Pinpoint the cell where the given text exists, returning its (X, Y) midpoint coordinate. 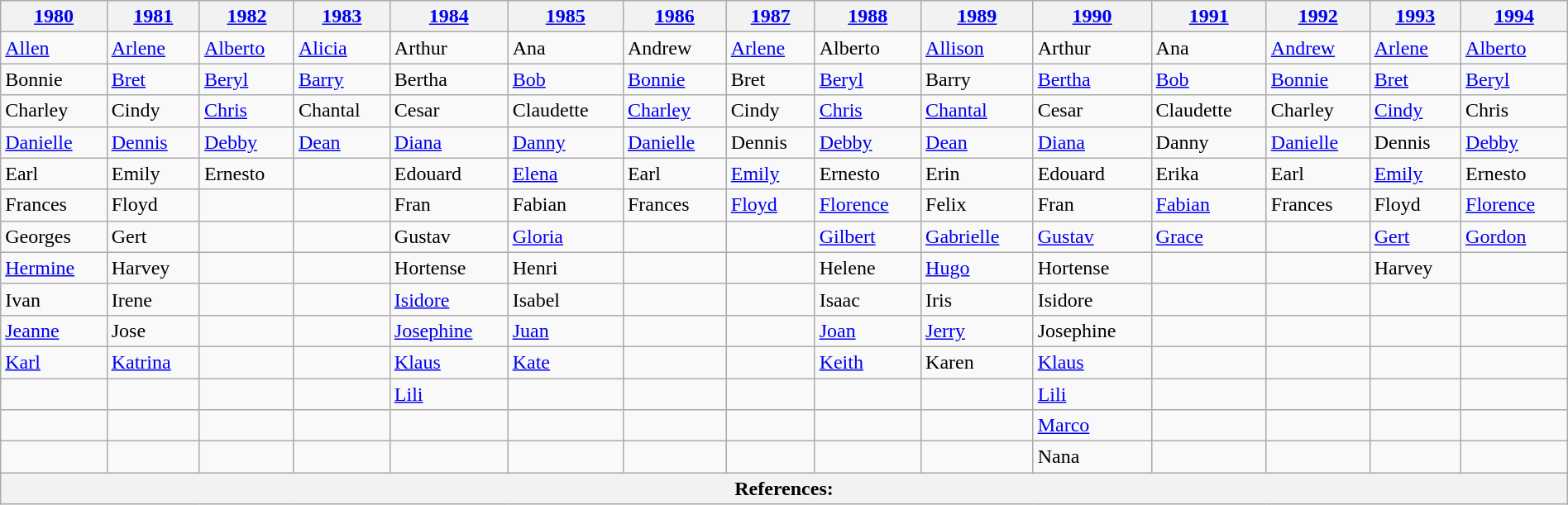
1989 (978, 17)
Allison (978, 48)
Erika (1209, 174)
1987 (771, 17)
Nana (1092, 457)
Erin (978, 174)
Grace (1209, 236)
Juan (566, 331)
1981 (153, 17)
Karen (978, 362)
Gabrielle (978, 236)
Marco (1092, 426)
Gloria (566, 236)
Gordon (1515, 236)
1990 (1092, 17)
1993 (1415, 17)
Gilbert (868, 236)
1982 (246, 17)
1980 (54, 17)
1994 (1515, 17)
Isabel (566, 299)
Joan (868, 331)
Hugo (978, 268)
Felix (978, 205)
1985 (566, 17)
Elena (566, 174)
1983 (342, 17)
Iris (978, 299)
Jose (153, 331)
Allen (54, 48)
Jeanne (54, 331)
Kate (566, 362)
1986 (675, 17)
1988 (868, 17)
Isaac (868, 299)
Katrina (153, 362)
Hermine (54, 268)
Helene (868, 268)
References: (784, 488)
Georges (54, 236)
1984 (448, 17)
Jerry (978, 331)
Ivan (54, 299)
Irene (153, 299)
1992 (1318, 17)
Keith (868, 362)
Karl (54, 362)
Henri (566, 268)
Alicia (342, 48)
1991 (1209, 17)
